Search for the cell housing the specified text and yield its (x, y) center coordinate. 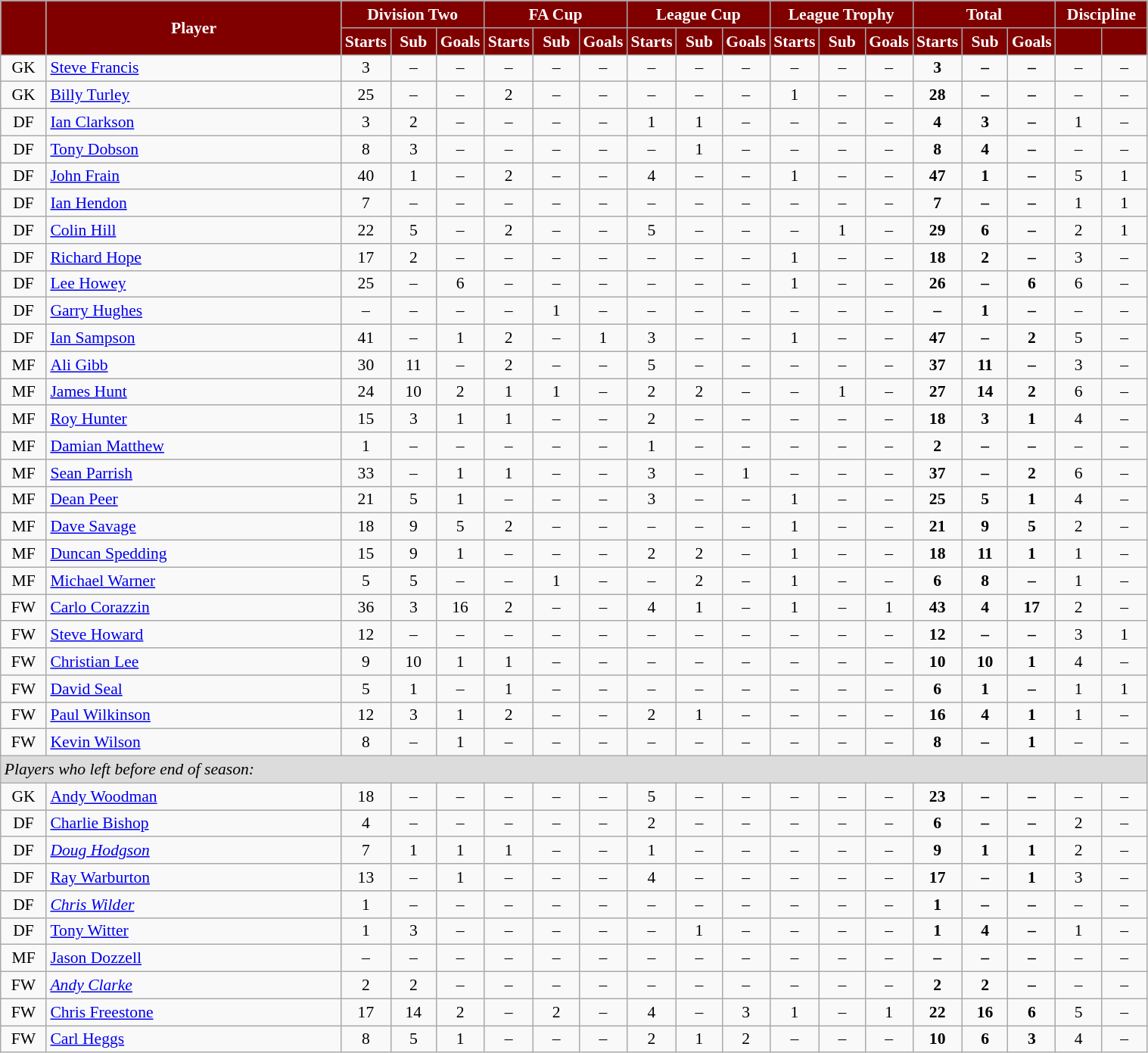
Roy Hunter (194, 419)
Tony Dobson (194, 149)
Michael Warner (194, 581)
Richard Hope (194, 257)
Total (984, 14)
Ian Hendon (194, 204)
Discipline (1102, 14)
Jason Dozzell (194, 958)
Carlo Corazzin (194, 608)
Dave Savage (194, 527)
Ian Clarkson (194, 123)
Chris Wilder (194, 905)
30 (366, 365)
Steve Howard (194, 635)
13 (366, 877)
27 (937, 392)
Garry Hughes (194, 311)
26 (937, 284)
FA Cup (555, 14)
Christian Lee (194, 662)
John Frain (194, 176)
Billy Turley (194, 95)
Dean Peer (194, 500)
Colin Hill (194, 230)
Andy Clarke (194, 986)
Division Two (413, 14)
43 (937, 608)
David Seal (194, 689)
Ian Sampson (194, 338)
33 (366, 473)
Doug Hodgson (194, 851)
League Cup (698, 14)
Ray Warburton (194, 877)
Chris Freestone (194, 1012)
24 (366, 392)
Charlie Bishop (194, 824)
28 (937, 95)
Kevin Wilson (194, 743)
Duncan Spedding (194, 554)
Damian Matthew (194, 446)
Sean Parrish (194, 473)
Paul Wilkinson (194, 715)
23 (937, 796)
Lee Howey (194, 284)
League Trophy (842, 14)
Tony Witter (194, 931)
40 (366, 176)
36 (366, 608)
Players who left before end of season: (574, 770)
41 (366, 338)
Carl Heggs (194, 1039)
James Hunt (194, 392)
Ali Gibb (194, 365)
Steve Francis (194, 68)
Player (194, 27)
Andy Woodman (194, 796)
29 (937, 230)
